Scan for the cell matching the given text and deliver its [x, y] coordinate at center. 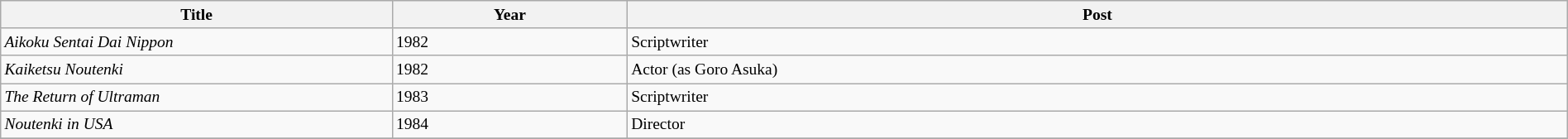
Year [509, 15]
1984 [509, 124]
The Return of Ultraman [197, 98]
Actor (as Goro Asuka) [1098, 69]
Director [1098, 124]
Aikoku Sentai Dai Nippon [197, 41]
Title [197, 15]
Noutenki in USA [197, 124]
Kaiketsu Noutenki [197, 69]
Post [1098, 15]
1983 [509, 98]
